Identify which cell holds the provided text, then report its (X, Y) central coordinate. 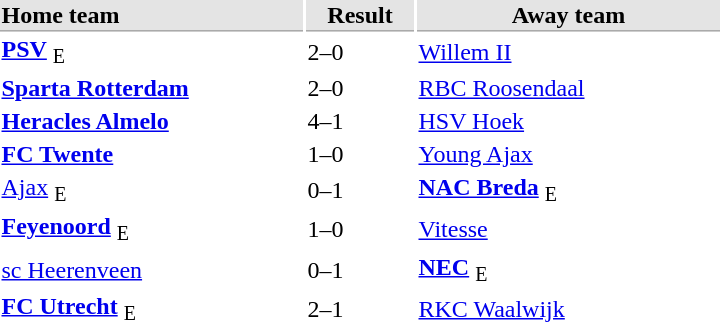
Willem II (568, 52)
Young Ajax (568, 155)
Sparta Rotterdam (152, 89)
HSV Hoek (568, 122)
NEC E (568, 269)
PSV E (152, 52)
Home team (152, 16)
NAC Breda E (568, 191)
FC Twente (152, 155)
Heracles Almelo (152, 122)
Result (360, 16)
4–1 (360, 122)
RBC Roosendaal (568, 89)
Away team (568, 16)
Ajax E (152, 191)
sc Heerenveen (152, 269)
Feyenoord E (152, 230)
Vitesse (568, 230)
